Return [x, y] of the center of cell containing provided text 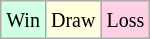
Draw [72, 20]
Win [24, 20]
Loss [126, 20]
